Locate the cell with the specified text and output its (x, y) center coordinate. 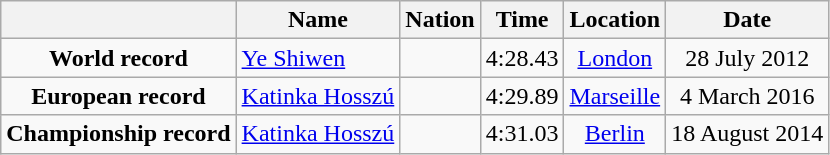
European record (118, 96)
Name (318, 20)
London (615, 58)
Location (615, 20)
Time (522, 20)
Berlin (615, 134)
4:28.43 (522, 58)
28 July 2012 (748, 58)
4:31.03 (522, 134)
Nation (440, 20)
Ye Shiwen (318, 58)
Marseille (615, 96)
World record (118, 58)
18 August 2014 (748, 134)
4:29.89 (522, 96)
Date (748, 20)
Championship record (118, 134)
4 March 2016 (748, 96)
